From the cell containing the given text, extract its center point as (x, y) coordinate. 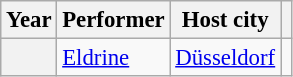
Düsseldorf (226, 58)
Eldrine (114, 58)
Host city (226, 20)
Performer (114, 20)
Year (29, 20)
